Provide the [x, y] coordinate of the cell's center where the given text is located.  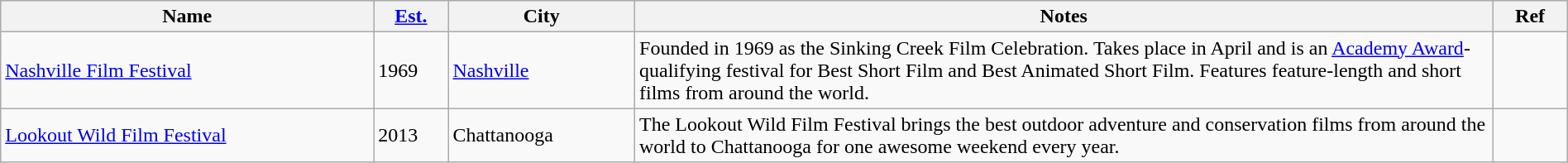
Chattanooga [542, 136]
1969 [411, 70]
City [542, 17]
Name [187, 17]
Ref [1530, 17]
Notes [1064, 17]
2013 [411, 136]
Est. [411, 17]
Nashville Film Festival [187, 70]
Nashville [542, 70]
Lookout Wild Film Festival [187, 136]
